Capture the cell that displays the provided text and extract its (x, y) central coordinate. 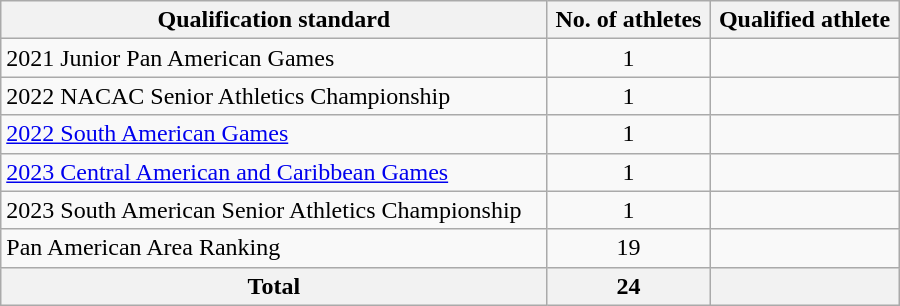
2023 Central American and Caribbean Games (274, 172)
24 (628, 286)
Qualification standard (274, 20)
No. of athletes (628, 20)
2022 NACAC Senior Athletics Championship (274, 96)
2021 Junior Pan American Games (274, 58)
19 (628, 248)
Total (274, 286)
Pan American Area Ranking (274, 248)
Qualified athlete (804, 20)
2023 South American Senior Athletics Championship (274, 210)
2022 South American Games (274, 134)
